From the cell containing the given text, extract its center point as [x, y] coordinate. 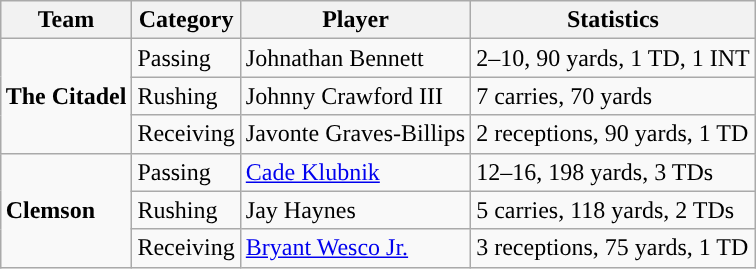
2–10, 90 yards, 1 TD, 1 INT [614, 58]
5 carries, 118 yards, 2 TDs [614, 210]
Team [66, 20]
7 carries, 70 yards [614, 96]
Statistics [614, 20]
Bryant Wesco Jr. [355, 248]
Category [186, 20]
Player [355, 20]
Clemson [66, 210]
Johnathan Bennett [355, 58]
Jay Haynes [355, 210]
Cade Klubnik [355, 172]
Johnny Crawford III [355, 96]
3 receptions, 75 yards, 1 TD [614, 248]
12–16, 198 yards, 3 TDs [614, 172]
2 receptions, 90 yards, 1 TD [614, 134]
The Citadel [66, 96]
Javonte Graves-Billips [355, 134]
